Detect which cell encompasses the target text, then output its (x, y) center coordinate. 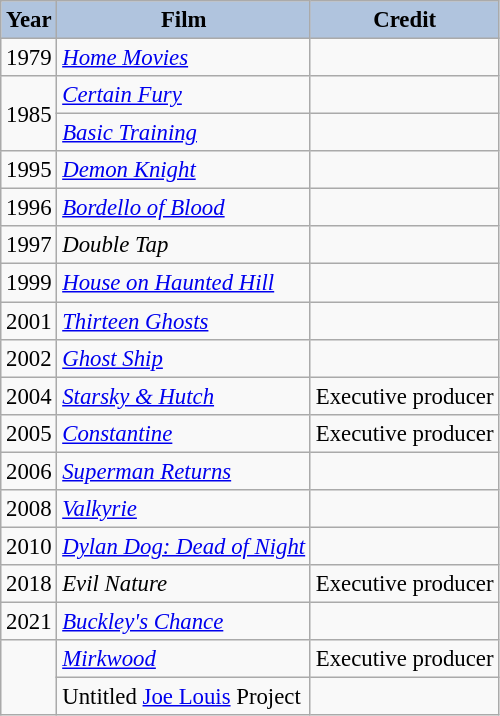
Basic Training (184, 133)
1999 (29, 283)
Double Tap (184, 245)
Buckley's Chance (184, 621)
2002 (29, 358)
Superman Returns (184, 471)
1985 (29, 114)
1979 (29, 58)
1997 (29, 245)
Dylan Dog: Dead of Night (184, 546)
Constantine (184, 433)
1995 (29, 170)
Untitled Joe Louis Project (184, 697)
2004 (29, 396)
Valkyrie (184, 509)
Film (184, 20)
Mirkwood (184, 659)
Bordello of Blood (184, 208)
Ghost Ship (184, 358)
2008 (29, 509)
1996 (29, 208)
2005 (29, 433)
2021 (29, 621)
Evil Nature (184, 584)
2001 (29, 321)
2010 (29, 546)
Demon Knight (184, 170)
2006 (29, 471)
Year (29, 20)
House on Haunted Hill (184, 283)
Home Movies (184, 58)
Starsky & Hutch (184, 396)
Credit (404, 20)
2018 (29, 584)
Thirteen Ghosts (184, 321)
Certain Fury (184, 95)
